Provide the (x, y) coordinate of the cell's center where the given text is located.  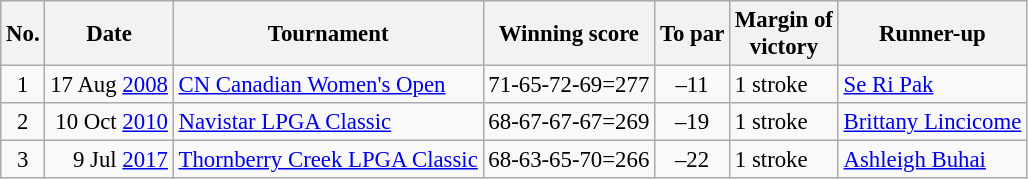
71-65-72-69=277 (569, 85)
–22 (692, 160)
Winning score (569, 34)
Margin ofvictory (784, 34)
9 Jul 2017 (109, 160)
Tournament (328, 34)
2 (23, 122)
10 Oct 2010 (109, 122)
–19 (692, 122)
3 (23, 160)
To par (692, 34)
CN Canadian Women's Open (328, 85)
Brittany Lincicome (932, 122)
–11 (692, 85)
Thornberry Creek LPGA Classic (328, 160)
Navistar LPGA Classic (328, 122)
68-63-65-70=266 (569, 160)
Ashleigh Buhai (932, 160)
No. (23, 34)
Se Ri Pak (932, 85)
1 (23, 85)
Runner-up (932, 34)
Date (109, 34)
17 Aug 2008 (109, 85)
68-67-67-67=269 (569, 122)
